Identify which cell holds the provided text, then report its [X, Y] central coordinate. 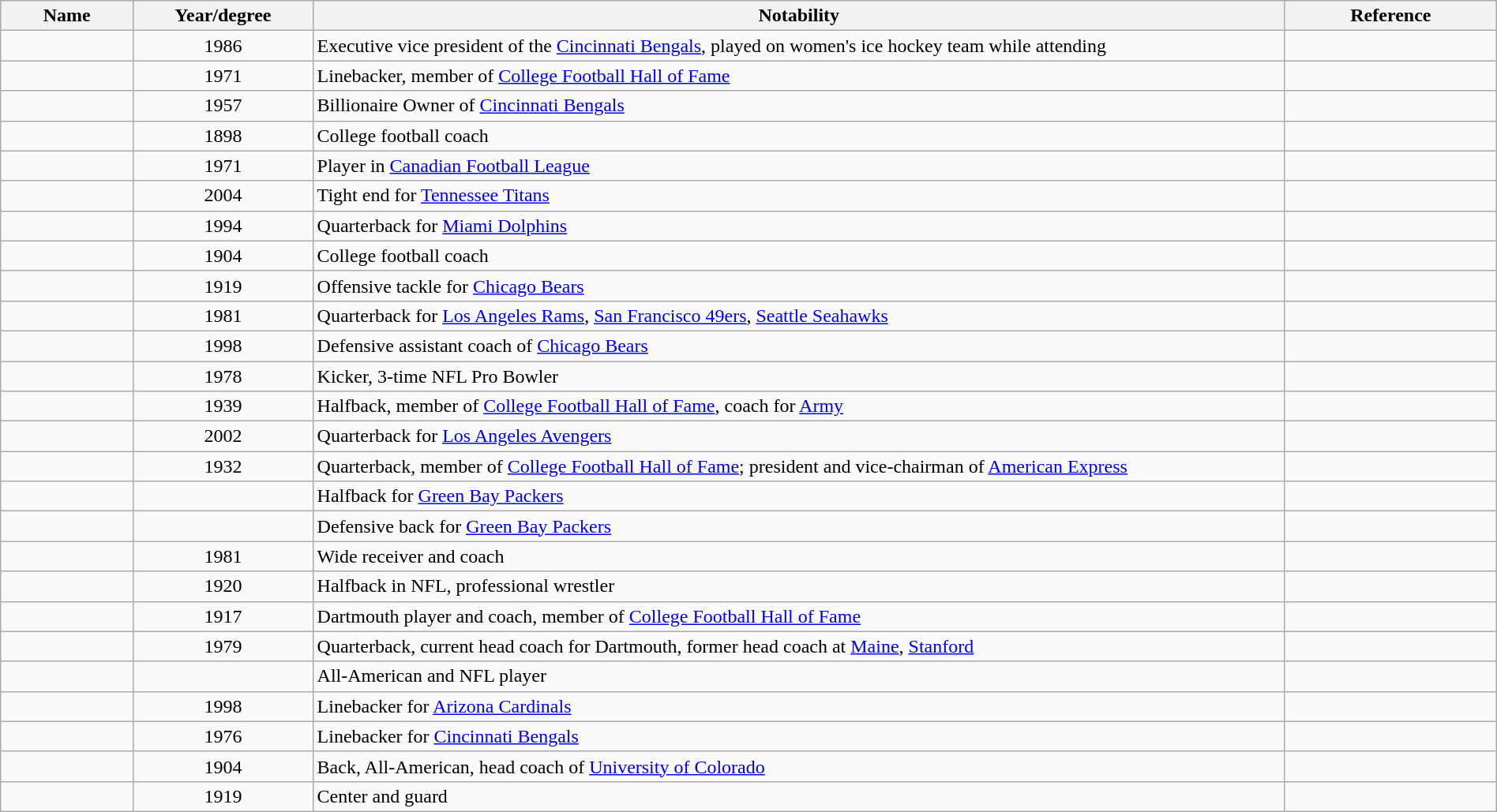
Defensive back for Green Bay Packers [799, 526]
1939 [223, 406]
Back, All-American, head coach of University of Colorado [799, 766]
1898 [223, 136]
Defensive assistant coach of Chicago Bears [799, 346]
Linebacker for Cincinnati Bengals [799, 736]
Tight end for Tennessee Titans [799, 196]
Quarterback, current head coach for Dartmouth, former head coach at Maine, Stanford [799, 646]
Linebacker, member of College Football Hall of Fame [799, 76]
Quarterback for Los Angeles Rams, San Francisco 49ers, Seattle Seahawks [799, 316]
Quarterback for Miami Dolphins [799, 226]
1986 [223, 46]
2002 [223, 436]
Halfback for Green Bay Packers [799, 496]
1932 [223, 466]
1957 [223, 106]
All-American and NFL player [799, 676]
Player in Canadian Football League [799, 166]
Halfback, member of College Football Hall of Fame, coach for Army [799, 406]
Quarterback for Los Angeles Avengers [799, 436]
Halfback in NFL, professional wrestler [799, 586]
1994 [223, 226]
Executive vice president of the Cincinnati Bengals, played on women's ice hockey team while attending [799, 46]
Notability [799, 16]
Year/degree [223, 16]
1978 [223, 376]
Center and guard [799, 796]
Wide receiver and coach [799, 556]
Kicker, 3-time NFL Pro Bowler [799, 376]
Name [67, 16]
Offensive tackle for Chicago Bears [799, 286]
1920 [223, 586]
1917 [223, 616]
1979 [223, 646]
1976 [223, 736]
Dartmouth player and coach, member of College Football Hall of Fame [799, 616]
Reference [1390, 16]
2004 [223, 196]
Billionaire Owner of Cincinnati Bengals [799, 106]
Quarterback, member of College Football Hall of Fame; president and vice-chairman of American Express [799, 466]
Linebacker for Arizona Cardinals [799, 706]
